Provide the (X, Y) coordinate of the cell's center where the given text is located.  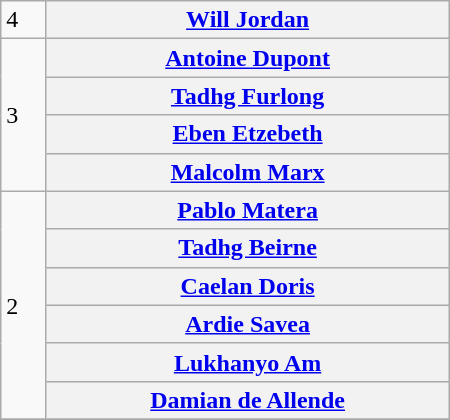
Tadhg Furlong (248, 96)
Eben Etzebeth (248, 134)
Malcolm Marx (248, 172)
2 (24, 305)
Antoine Dupont (248, 58)
4 (24, 20)
Pablo Matera (248, 210)
Lukhanyo Am (248, 362)
Tadhg Beirne (248, 248)
Caelan Doris (248, 286)
Will Jordan (248, 20)
Damian de Allende (248, 400)
Ardie Savea (248, 324)
3 (24, 115)
